Output the [X, Y] coordinate of the center of the cell containing the given text.  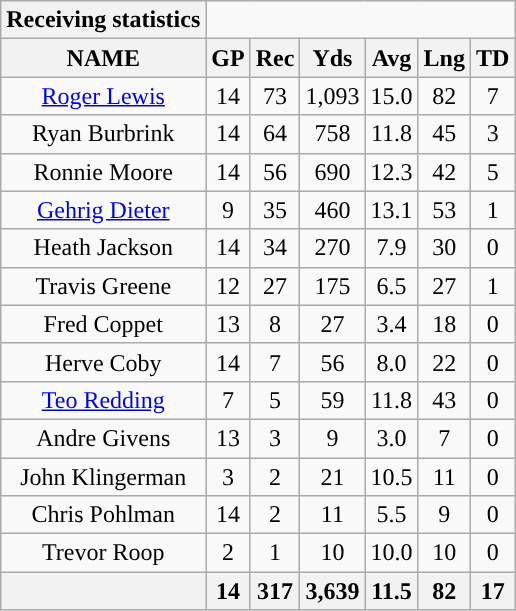
45 [444, 134]
317 [275, 591]
GP [228, 58]
8 [275, 324]
Rec [275, 58]
3.4 [392, 324]
Ryan Burbrink [104, 134]
NAME [104, 58]
Ronnie Moore [104, 172]
18 [444, 324]
1,093 [332, 96]
43 [444, 400]
Gehrig Dieter [104, 210]
53 [444, 210]
17 [492, 591]
12.3 [392, 172]
460 [332, 210]
Chris Pohlman [104, 515]
Heath Jackson [104, 248]
TD [492, 58]
3.0 [392, 438]
690 [332, 172]
Fred Coppet [104, 324]
6.5 [392, 286]
10.0 [392, 553]
34 [275, 248]
64 [275, 134]
5.5 [392, 515]
10.5 [392, 477]
Trevor Roop [104, 553]
270 [332, 248]
73 [275, 96]
175 [332, 286]
8.0 [392, 362]
Receiving statistics [104, 20]
42 [444, 172]
15.0 [392, 96]
Avg [392, 58]
7.9 [392, 248]
Roger Lewis [104, 96]
Travis Greene [104, 286]
12 [228, 286]
59 [332, 400]
758 [332, 134]
21 [332, 477]
Yds [332, 58]
John Klingerman [104, 477]
30 [444, 248]
22 [444, 362]
13.1 [392, 210]
Andre Givens [104, 438]
Teo Redding [104, 400]
Lng [444, 58]
3,639 [332, 591]
11.5 [392, 591]
35 [275, 210]
Herve Coby [104, 362]
